From the cell containing the given text, extract its center point as (X, Y) coordinate. 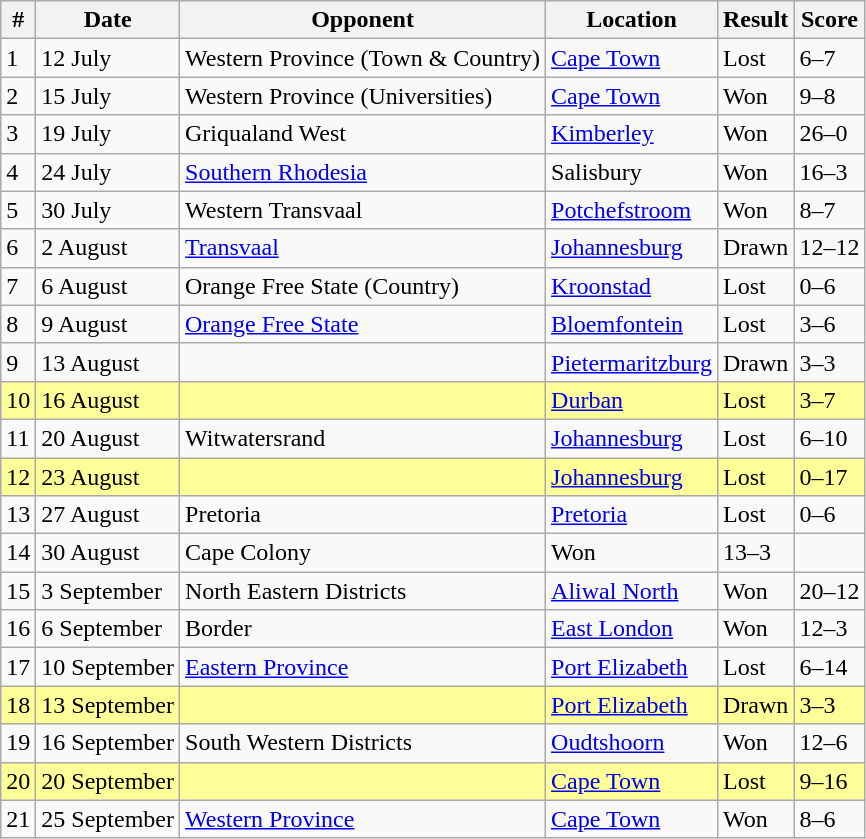
9 (18, 362)
4 (18, 172)
24 July (108, 172)
Bloemfontein (632, 324)
9–16 (830, 781)
Aliwal North (632, 591)
20 (18, 781)
6–14 (830, 667)
23 August (108, 477)
Result (755, 20)
27 August (108, 515)
9–8 (830, 96)
Location (632, 20)
6–10 (830, 438)
2 August (108, 248)
7 (18, 286)
16 August (108, 400)
Pietermaritzburg (632, 362)
Kimberley (632, 134)
2 (18, 96)
6 August (108, 286)
North Eastern Districts (363, 591)
# (18, 20)
6 September (108, 629)
26–0 (830, 134)
0–17 (830, 477)
Potchefstroom (632, 210)
8 (18, 324)
3 September (108, 591)
Border (363, 629)
Eastern Province (363, 667)
30 August (108, 553)
12–6 (830, 743)
3–6 (830, 324)
6–7 (830, 58)
16–3 (830, 172)
19 July (108, 134)
13 September (108, 705)
25 September (108, 819)
10 September (108, 667)
Griqualand West (363, 134)
Date (108, 20)
Salisbury (632, 172)
13 August (108, 362)
12–12 (830, 248)
11 (18, 438)
8–7 (830, 210)
3 (18, 134)
15 July (108, 96)
12 (18, 477)
19 (18, 743)
20 September (108, 781)
14 (18, 553)
South Western Districts (363, 743)
Western Province (363, 819)
8–6 (830, 819)
Kroonstad (632, 286)
20–12 (830, 591)
12 July (108, 58)
3–7 (830, 400)
Western Province (Universities) (363, 96)
Score (830, 20)
6 (18, 248)
20 August (108, 438)
Transvaal (363, 248)
5 (18, 210)
Durban (632, 400)
16 (18, 629)
18 (18, 705)
10 (18, 400)
16 September (108, 743)
15 (18, 591)
Western Transvaal (363, 210)
9 August (108, 324)
30 July (108, 210)
Oudtshoorn (632, 743)
Cape Colony (363, 553)
Orange Free State (Country) (363, 286)
17 (18, 667)
Opponent (363, 20)
1 (18, 58)
13 (18, 515)
21 (18, 819)
Southern Rhodesia (363, 172)
13–3 (755, 553)
Western Province (Town & Country) (363, 58)
East London (632, 629)
Orange Free State (363, 324)
Witwatersrand (363, 438)
12–3 (830, 629)
